Determine the (X, Y) coordinate at the center of the cell enclosing the given text.  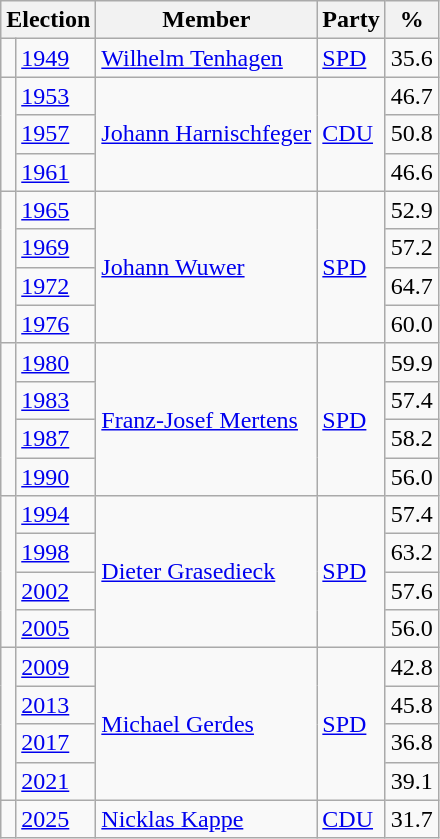
36.8 (412, 743)
1965 (56, 210)
58.2 (412, 438)
1990 (56, 477)
46.6 (412, 172)
1953 (56, 96)
45.8 (412, 705)
1998 (56, 553)
59.9 (412, 362)
2005 (56, 629)
46.7 (412, 96)
52.9 (412, 210)
Johann Harnischfeger (206, 134)
Wilhelm Tenhagen (206, 58)
% (412, 20)
1969 (56, 248)
Dieter Grasedieck (206, 572)
1972 (56, 286)
Michael Gerdes (206, 724)
1994 (56, 515)
57.2 (412, 248)
Election (48, 20)
2017 (56, 743)
Johann Wuwer (206, 267)
2025 (56, 819)
1949 (56, 58)
Nicklas Kappe (206, 819)
Franz-Josef Mertens (206, 419)
1983 (56, 400)
31.7 (412, 819)
1987 (56, 438)
57.6 (412, 591)
2021 (56, 781)
1980 (56, 362)
63.2 (412, 553)
2002 (56, 591)
35.6 (412, 58)
39.1 (412, 781)
2009 (56, 667)
1961 (56, 172)
Member (206, 20)
Party (351, 20)
2013 (56, 705)
42.8 (412, 667)
1957 (56, 134)
1976 (56, 324)
60.0 (412, 324)
64.7 (412, 286)
50.8 (412, 134)
